Detect which cell encompasses the target text, then output its [x, y] center coordinate. 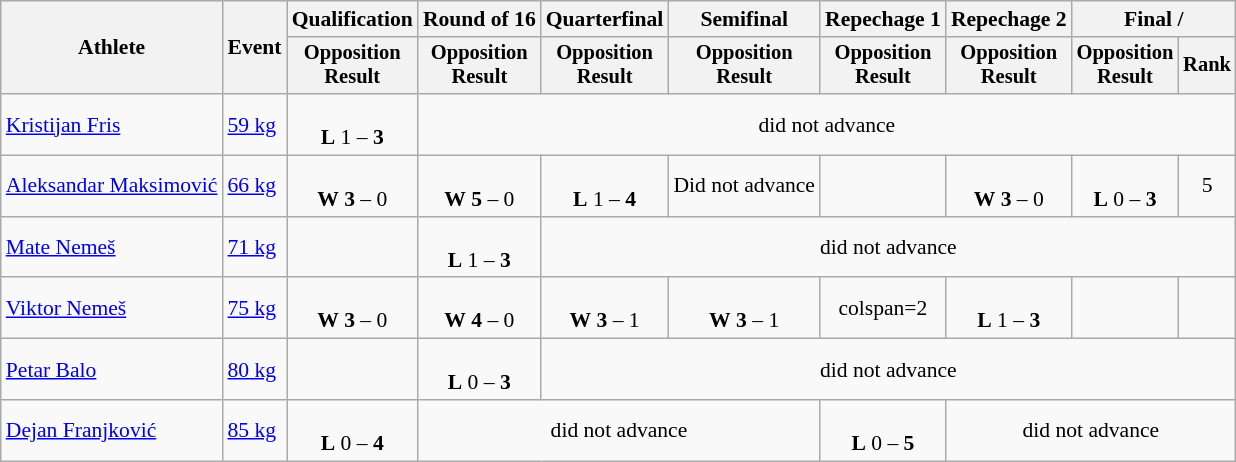
80 kg [254, 370]
75 kg [254, 308]
Athlete [112, 48]
Viktor Nemeš [112, 308]
L 0 – 4 [352, 430]
71 kg [254, 248]
W 5 – 0 [480, 186]
Dejan Franjković [112, 430]
Repechage 1 [883, 19]
Semifinal [744, 19]
59 kg [254, 124]
85 kg [254, 430]
Aleksandar Maksimović [112, 186]
5 [1207, 186]
Event [254, 48]
Did not advance [744, 186]
Round of 16 [480, 19]
L 0 – 5 [883, 430]
Kristijan Fris [112, 124]
66 kg [254, 186]
Final / [1154, 19]
Quarterfinal [605, 19]
Repechage 2 [1009, 19]
Qualification [352, 19]
Mate Nemeš [112, 248]
W 4 – 0 [480, 308]
colspan=2 [883, 308]
L 1 – 4 [605, 186]
Rank [1207, 66]
Petar Balo [112, 370]
